From the cell containing the given text, extract its center point as [X, Y] coordinate. 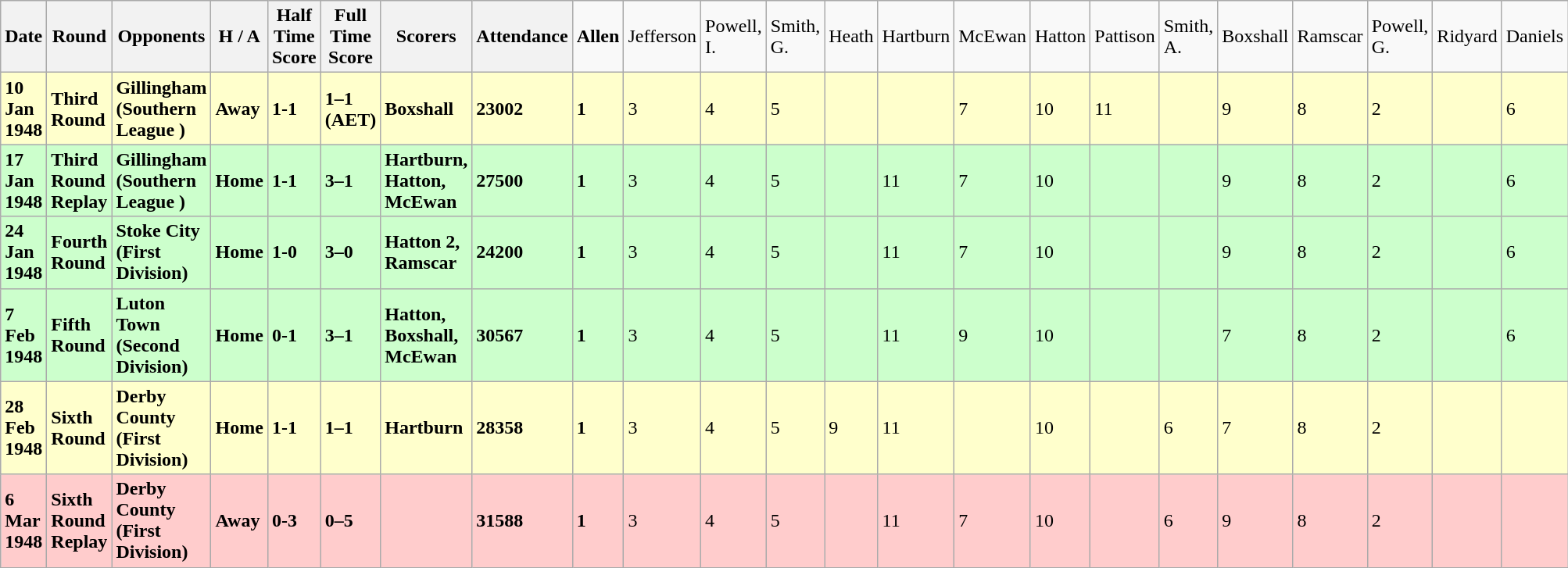
10 Jan 1948 [23, 109]
17 Jan 1948 [23, 180]
Allen [598, 37]
1-0 [294, 252]
28358 [522, 428]
Ramscar [1330, 37]
1–1 (AET) [350, 109]
Heath [851, 37]
Daniels [1534, 37]
Smith, A. [1188, 37]
Half Time Score [294, 37]
Sixth Round Replay [80, 520]
3–0 [350, 252]
Powell, I. [734, 37]
6 Mar 1948 [23, 520]
Hatton, Boxshall, McEwan [427, 334]
1–1 [350, 428]
Third Round Replay [80, 180]
Pattison [1125, 37]
Jefferson [663, 37]
Fourth Round [80, 252]
Hatton 2, Ramscar [427, 252]
Attendance [522, 37]
27500 [522, 180]
Sixth Round [80, 428]
Hartburn, Hatton, McEwan [427, 180]
Third Round [80, 109]
24200 [522, 252]
McEwan [993, 37]
Scorers [427, 37]
0-3 [294, 520]
0–5 [350, 520]
Hatton [1060, 37]
0-1 [294, 334]
Round [80, 37]
Powell, G. [1400, 37]
30567 [522, 334]
23002 [522, 109]
Stoke City (First Division) [161, 252]
Luton Town (Second Division) [161, 334]
Ridyard [1467, 37]
Fifth Round [80, 334]
31588 [522, 520]
7 Feb 1948 [23, 334]
Smith, G. [795, 37]
Opponents [161, 37]
Date [23, 37]
28 Feb 1948 [23, 428]
H / A [239, 37]
Full Time Score [350, 37]
24 Jan 1948 [23, 252]
